Extract the (x, y) coordinate from the center of the cell holding the provided text.  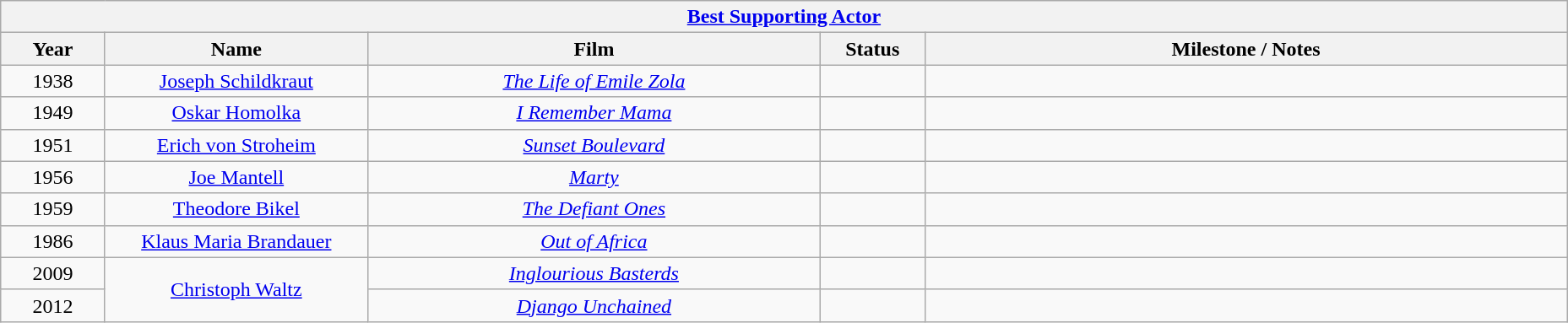
2012 (53, 305)
Christoph Waltz (236, 289)
Milestone / Notes (1246, 49)
Sunset Boulevard (594, 145)
Film (594, 49)
Django Unchained (594, 305)
The Life of Emile Zola (594, 81)
1956 (53, 177)
1951 (53, 145)
Name (236, 49)
Joe Mantell (236, 177)
Theodore Bikel (236, 209)
Status (872, 49)
1986 (53, 241)
Inglourious Basterds (594, 273)
Oskar Homolka (236, 113)
Marty (594, 177)
1959 (53, 209)
Best Supporting Actor (784, 17)
Erich von Stroheim (236, 145)
Klaus Maria Brandauer (236, 241)
1949 (53, 113)
Out of Africa (594, 241)
1938 (53, 81)
Year (53, 49)
The Defiant Ones (594, 209)
2009 (53, 273)
I Remember Mama (594, 113)
Joseph Schildkraut (236, 81)
